Extract the [x, y] coordinate from the center of the cell holding the provided text.  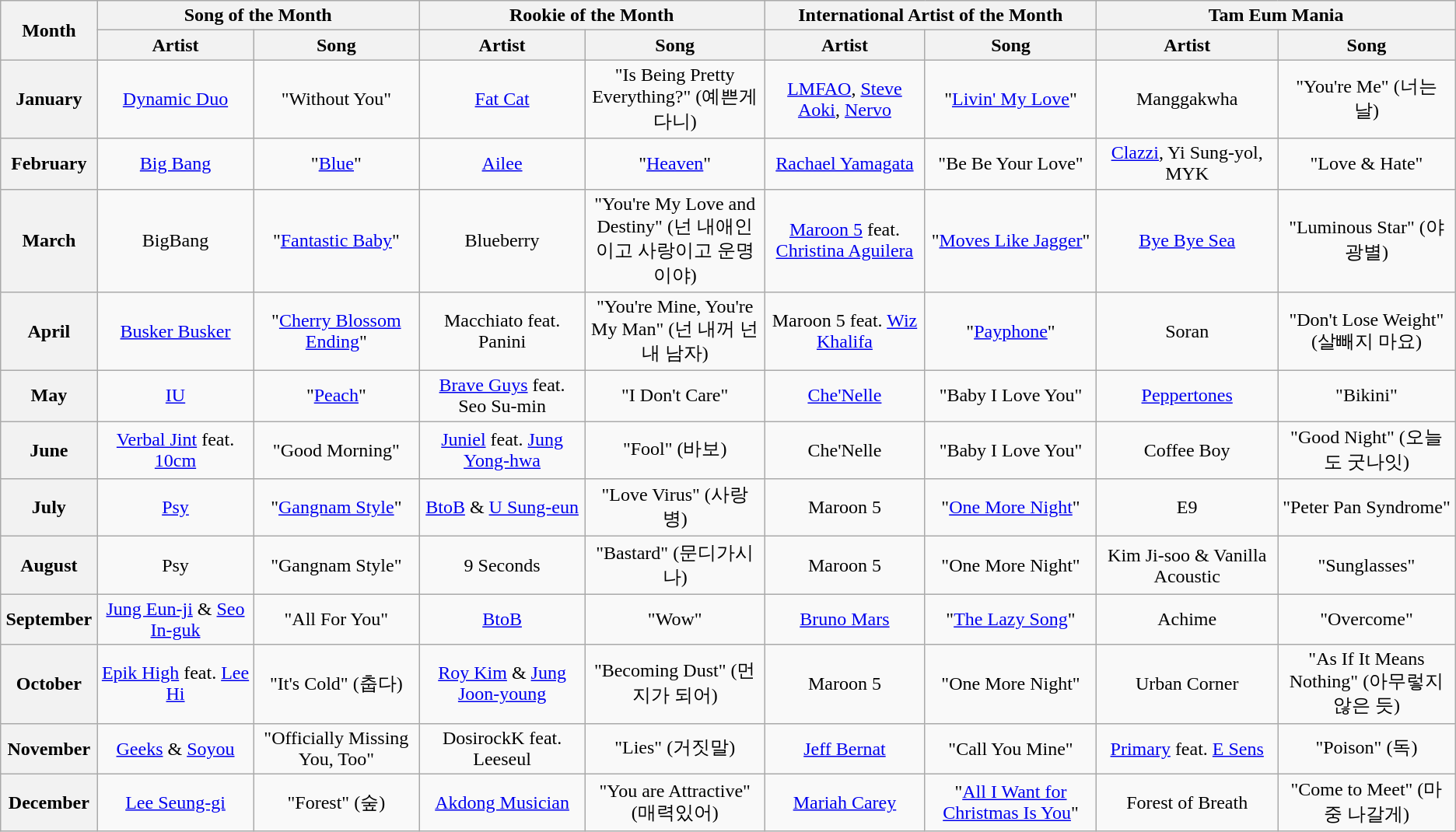
April [49, 331]
"Come to Meet" (마중 나갈게) [1367, 802]
"I Don't Care" [675, 397]
"Good Night" (오늘도 굿나잇) [1367, 450]
9 Seconds [502, 565]
May [49, 397]
February [49, 163]
"Becoming Dust" (먼지가 되어) [675, 684]
September [49, 619]
International Artist of the Month [930, 16]
Blueberry [502, 241]
IU [176, 397]
Brave Guys feat. Seo Su-min [502, 397]
Tam Eum Mania [1276, 16]
Achime [1187, 619]
"You're Me" (너는 날) [1367, 100]
Kim Ji-soo & Vanilla Acoustic [1187, 565]
E9 [1187, 508]
Primary feat. E Sens [1187, 748]
"All I Want for Christmas Is You" [1011, 802]
October [49, 684]
"Lies" (거짓말) [675, 748]
"Without You" [336, 100]
Coffee Boy [1187, 450]
"Blue" [336, 163]
Song of the Month [258, 16]
Akdong Musician [502, 802]
LMFAO, Steve Aoki, Nervo [845, 100]
"Officially Missing You, Too" [336, 748]
November [49, 748]
Manggakwha [1187, 100]
Fat Cat [502, 100]
Bruno Mars [845, 619]
Forest of Breath [1187, 802]
"Moves Like Jagger" [1011, 241]
"Good Morning" [336, 450]
"Is Being Pretty Everything?" (예쁜게 다니) [675, 100]
"You're My Love and Destiny" (넌 내애인이고 사랑이고 운명이야) [675, 241]
Roy Kim & Jung Joon-young [502, 684]
"Fool" (바보) [675, 450]
Soran [1187, 331]
"Forest" (숲) [336, 802]
"Payphone" [1011, 331]
Month [49, 30]
Busker Busker [176, 331]
Big Bang [176, 163]
Epik High feat. Lee Hi [176, 684]
Ailee [502, 163]
January [49, 100]
"Sunglasses" [1367, 565]
"Call You Mine" [1011, 748]
Jung Eun-ji & Seo In-guk [176, 619]
"Be Be Your Love" [1011, 163]
"Love Virus" (사랑병) [675, 508]
Jeff Bernat [845, 748]
"As If It Means Nothing" (아무렇지 않은 듯) [1367, 684]
Maroon 5 feat. Wiz Khalifa [845, 331]
Clazzi, Yi Sung-yol, MYK [1187, 163]
Maroon 5 feat. Christina Aguilera [845, 241]
"Bastard" (문디가시나) [675, 565]
DosirockK feat. Leeseul [502, 748]
BigBang [176, 241]
July [49, 508]
Lee Seung-gi [176, 802]
Macchiato feat. Panini [502, 331]
BtoB [502, 619]
"Heaven" [675, 163]
"Peach" [336, 397]
"You are Attractive" (매력있어) [675, 802]
Rookie of the Month [592, 16]
Mariah Carey [845, 802]
BtoB & U Sung-eun [502, 508]
"Fantastic Baby" [336, 241]
June [49, 450]
"Luminous Star" (야광별) [1367, 241]
"Livin' My Love" [1011, 100]
"It's Cold" (춥다) [336, 684]
Dynamic Duo [176, 100]
Urban Corner [1187, 684]
Rachael Yamagata [845, 163]
"All For You" [336, 619]
Juniel feat. Jung Yong-hwa [502, 450]
"Peter Pan Syndrome" [1367, 508]
March [49, 241]
"Poison" (독) [1367, 748]
December [49, 802]
Verbal Jint feat. 10cm [176, 450]
"Wow" [675, 619]
Peppertones [1187, 397]
Geeks & Soyou [176, 748]
"Overcome" [1367, 619]
"You're Mine, You're My Man" (넌 내꺼 넌 내 남자) [675, 331]
"Don't Lose Weight" (살빼지 마요) [1367, 331]
"Cherry Blossom Ending" [336, 331]
August [49, 565]
Bye Bye Sea [1187, 241]
"The Lazy Song" [1011, 619]
"Bikini" [1367, 397]
"Love & Hate" [1367, 163]
